Scan for the cell matching the given text and deliver its (x, y) coordinate at center. 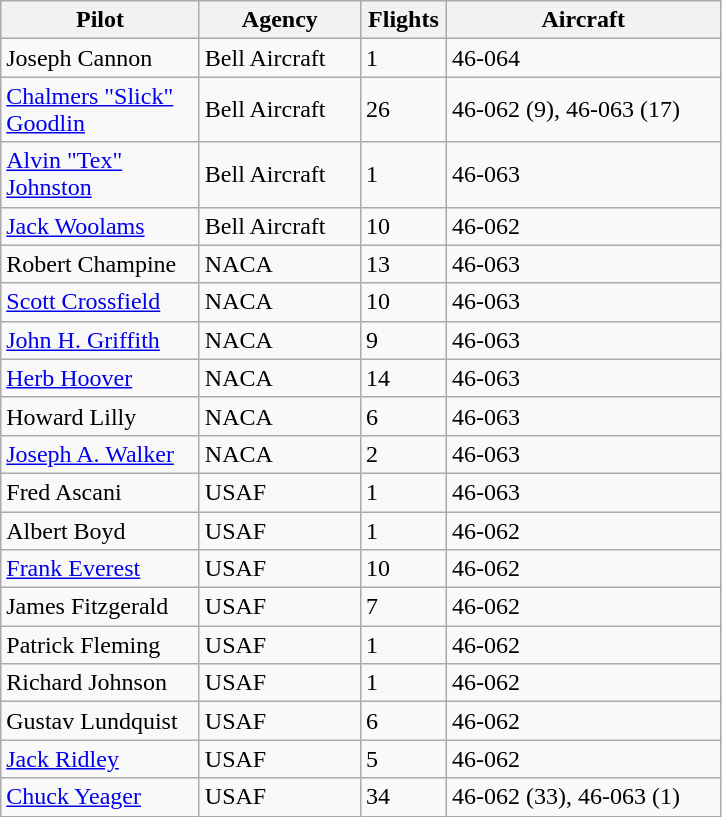
13 (403, 264)
Chuck Yeager (100, 797)
46-062 (33), 46-063 (1) (583, 797)
26 (403, 110)
5 (403, 759)
Chalmers "Slick" Goodlin (100, 110)
Albert Boyd (100, 531)
John H. Griffith (100, 340)
Pilot (100, 20)
Gustav Lundquist (100, 721)
34 (403, 797)
Frank Everest (100, 569)
Joseph Cannon (100, 58)
Jack Woolams (100, 226)
Scott Crossfield (100, 302)
Jack Ridley (100, 759)
14 (403, 378)
Richard Johnson (100, 683)
9 (403, 340)
James Fitzgerald (100, 607)
Robert Champine (100, 264)
46-062 (9), 46-063 (17) (583, 110)
Flights (403, 20)
Patrick Fleming (100, 645)
Alvin "Tex" Johnston (100, 174)
Herb Hoover (100, 378)
2 (403, 454)
7 (403, 607)
Aircraft (583, 20)
Agency (280, 20)
Howard Lilly (100, 416)
Joseph A. Walker (100, 454)
46-064 (583, 58)
Fred Ascani (100, 492)
